Capture the cell that displays the provided text and extract its (x, y) central coordinate. 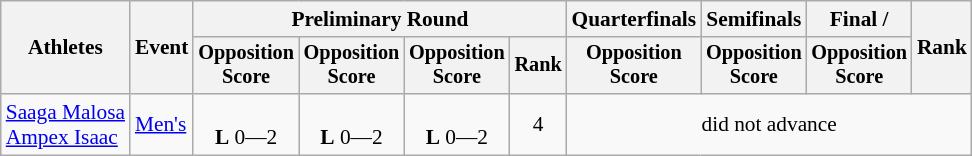
Event (162, 48)
Men's (162, 124)
Athletes (66, 48)
Final / (860, 19)
Semifinals (754, 19)
Quarterfinals (634, 19)
Saaga MalosaAmpex Isaac (66, 124)
Preliminary Round (380, 19)
4 (538, 124)
did not advance (770, 124)
